Find where the given text appears and provide that cell's center as [x, y] coordinate. 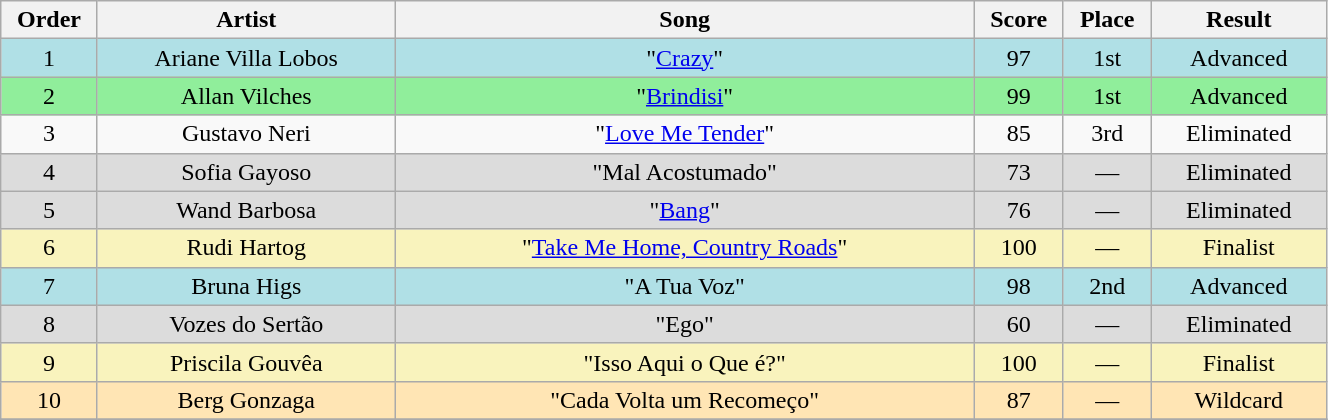
9 [49, 362]
6 [49, 248]
"Crazy" [684, 58]
8 [49, 324]
Song [684, 20]
Result [1238, 20]
76 [1018, 210]
Wand Barbosa [246, 210]
2nd [1107, 286]
"Bang" [684, 210]
85 [1018, 134]
2 [49, 96]
"Love Me Tender" [684, 134]
1 [49, 58]
Sofia Gayoso [246, 172]
"Ego" [684, 324]
Bruna Higs [246, 286]
Berg Gonzaga [246, 400]
Wildcard [1238, 400]
60 [1018, 324]
Vozes do Sertão [246, 324]
"Brindisi" [684, 96]
Order [49, 20]
Ariane Villa Lobos [246, 58]
97 [1018, 58]
"Isso Aqui o Que é?" [684, 362]
10 [49, 400]
73 [1018, 172]
98 [1018, 286]
3rd [1107, 134]
"Take Me Home, Country Roads" [684, 248]
87 [1018, 400]
Rudi Hartog [246, 248]
"Cada Volta um Recomeço" [684, 400]
7 [49, 286]
Artist [246, 20]
4 [49, 172]
Place [1107, 20]
5 [49, 210]
Score [1018, 20]
3 [49, 134]
"Mal Acostumado" [684, 172]
99 [1018, 96]
Allan Vilches [246, 96]
Gustavo Neri [246, 134]
"A Tua Voz" [684, 286]
Priscila Gouvêa [246, 362]
